Output the [X, Y] coordinate of the center of the cell containing the given text.  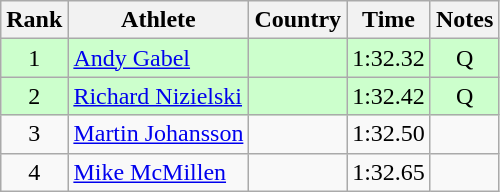
Athlete [158, 20]
Country [298, 20]
2 [34, 96]
1:32.32 [389, 58]
3 [34, 134]
Martin Johansson [158, 134]
Richard Nizielski [158, 96]
4 [34, 172]
1 [34, 58]
Rank [34, 20]
Mike McMillen [158, 172]
1:32.65 [389, 172]
1:32.50 [389, 134]
Andy Gabel [158, 58]
Notes [464, 20]
1:32.42 [389, 96]
Time [389, 20]
